Provide the (x, y) coordinate of the cell's center where the given text is located.  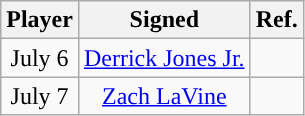
Signed (164, 20)
Ref. (276, 20)
Player (40, 20)
July 6 (40, 58)
Zach LaVine (164, 96)
July 7 (40, 96)
Derrick Jones Jr. (164, 58)
